Extract the (X, Y) coordinate from the center of the cell holding the provided text.  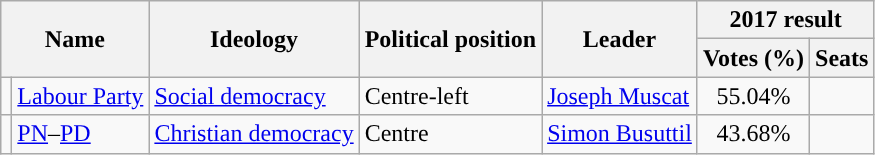
Labour Party (80, 96)
Christian democracy (254, 134)
Votes (%) (753, 58)
Ideology (254, 39)
Leader (620, 39)
43.68% (753, 134)
Centre-left (450, 96)
55.04% (753, 96)
Seats (842, 58)
Political position (450, 39)
Name (75, 39)
Joseph Muscat (620, 96)
Centre (450, 134)
2017 result (786, 20)
PN–PD (80, 134)
Simon Busuttil (620, 134)
Social democracy (254, 96)
